Output the (x, y) coordinate of the center of the cell containing the given text.  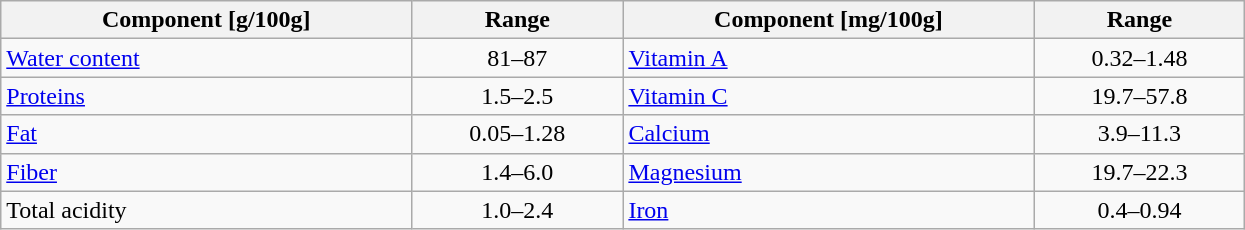
1.4–6.0 (518, 172)
0.32–1.48 (1140, 58)
0.4–0.94 (1140, 210)
1.0–2.4 (518, 210)
Magnesium (828, 172)
Component [mg/100g] (828, 20)
Calcium (828, 134)
Fiber (206, 172)
Iron (828, 210)
Vitamin A (828, 58)
Component [g/100g] (206, 20)
1.5–2.5 (518, 96)
Total acidity (206, 210)
Fat (206, 134)
Vitamin C (828, 96)
81–87 (518, 58)
Water content (206, 58)
19.7–57.8 (1140, 96)
Proteins (206, 96)
0.05–1.28 (518, 134)
3.9–11.3 (1140, 134)
19.7–22.3 (1140, 172)
